Find where the given text appears and provide that cell's center as (X, Y) coordinate. 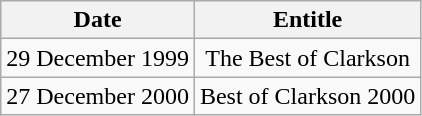
27 December 2000 (98, 96)
29 December 1999 (98, 58)
Date (98, 20)
The Best of Clarkson (307, 58)
Best of Clarkson 2000 (307, 96)
Entitle (307, 20)
